Detect which cell encompasses the target text, then output its (X, Y) center coordinate. 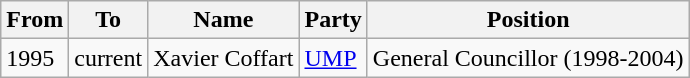
To (108, 20)
1995 (35, 58)
Xavier Coffart (224, 58)
current (108, 58)
Position (528, 20)
Name (224, 20)
From (35, 20)
General Councillor (1998-2004) (528, 58)
Party (333, 20)
UMP (333, 58)
